Provide the [x, y] coordinate of the cell's center where the given text is located.  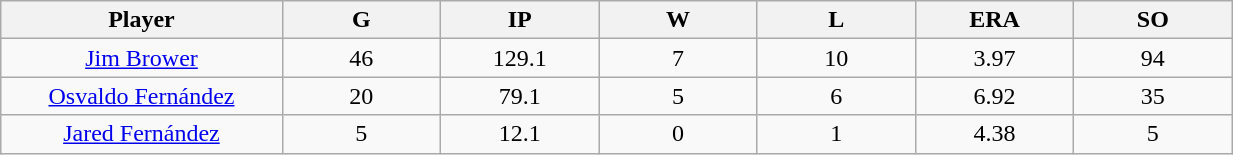
Jim Brower [142, 58]
94 [1153, 58]
10 [836, 58]
7 [678, 58]
79.1 [519, 96]
IP [519, 20]
Jared Fernández [142, 134]
129.1 [519, 58]
46 [361, 58]
3.97 [994, 58]
W [678, 20]
Osvaldo Fernández [142, 96]
L [836, 20]
0 [678, 134]
12.1 [519, 134]
6 [836, 96]
SO [1153, 20]
6.92 [994, 96]
20 [361, 96]
G [361, 20]
ERA [994, 20]
1 [836, 134]
Player [142, 20]
4.38 [994, 134]
35 [1153, 96]
